Search for the cell housing the specified text and yield its (X, Y) center coordinate. 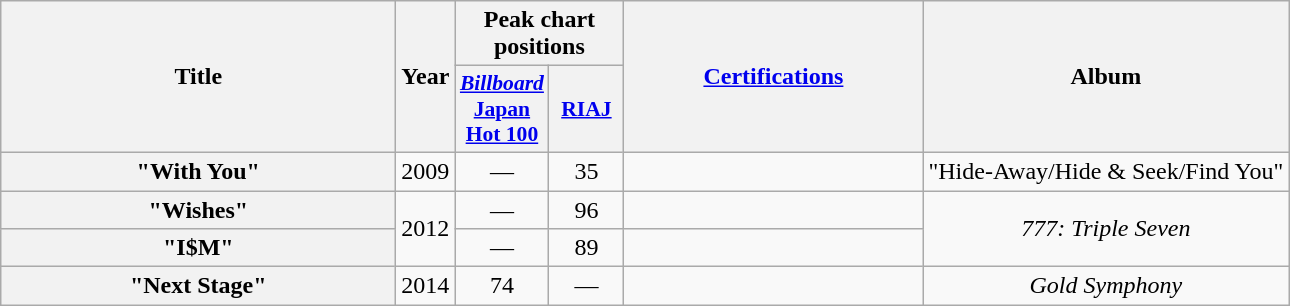
Billboard Japan Hot 100 (502, 110)
Album (1106, 77)
777: Triple Seven (1106, 228)
RIAJ (586, 110)
"With You" (198, 171)
Gold Symphony (1106, 286)
Certifications (774, 77)
Peak chart positions (540, 34)
Year (426, 77)
74 (502, 286)
89 (586, 248)
2014 (426, 286)
"Hide-Away/Hide & Seek/Find You" (1106, 171)
96 (586, 209)
Title (198, 77)
2009 (426, 171)
2012 (426, 228)
35 (586, 171)
"Next Stage" (198, 286)
"Wishes" (198, 209)
"I$M" (198, 248)
